Identify which cell holds the provided text, then report its (x, y) central coordinate. 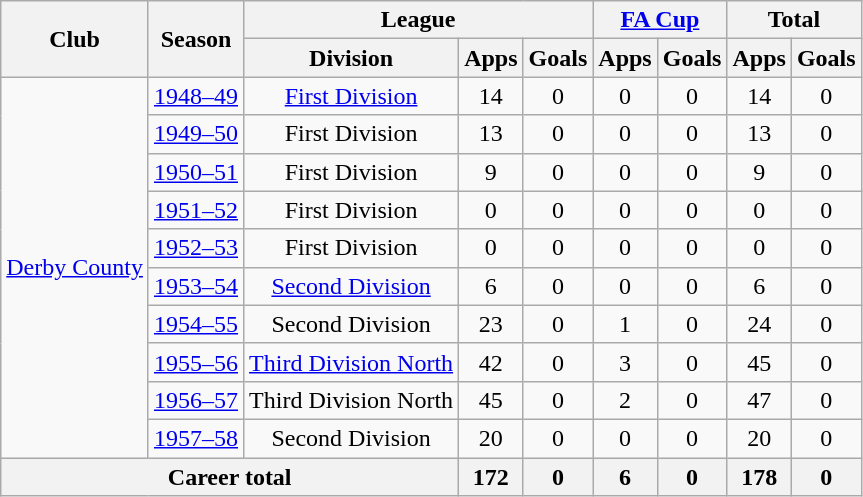
Season (196, 39)
FA Cup (660, 20)
1954–55 (196, 324)
Club (75, 39)
1949–50 (196, 134)
1951–52 (196, 210)
1953–54 (196, 286)
1 (625, 324)
Career total (230, 477)
24 (759, 324)
1948–49 (196, 96)
42 (491, 362)
172 (491, 477)
47 (759, 400)
Division (352, 58)
2 (625, 400)
1956–57 (196, 400)
Total (794, 20)
3 (625, 362)
1950–51 (196, 172)
1957–58 (196, 438)
23 (491, 324)
1955–56 (196, 362)
1952–53 (196, 248)
178 (759, 477)
Derby County (75, 268)
League (418, 20)
